For the text-containing cell, return its midpoint in (x, y) coordinate format. 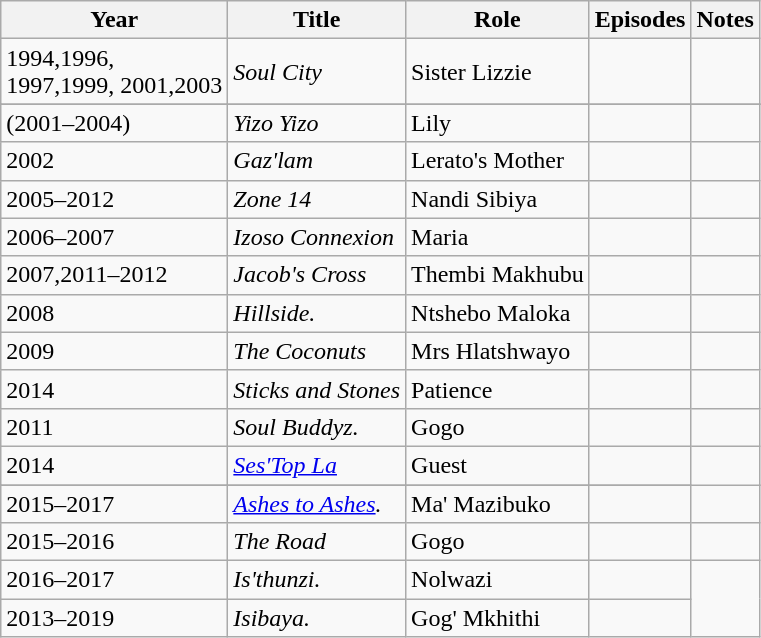
Ma' Mazibuko (498, 503)
Guest (498, 465)
Soul Buddyz. (317, 427)
Gog' Mkhithi (498, 618)
2011 (114, 427)
Ashes to Ashes. (317, 503)
Izoso Connexion (317, 237)
2013–2019 (114, 618)
Patience (498, 389)
Zone 14 (317, 199)
Mrs Hlatshwayo (498, 351)
Role (498, 20)
2009 (114, 351)
Ntshebo Maloka (498, 313)
Notes (725, 20)
Lily (498, 123)
2015–2017 (114, 503)
Episodes (640, 20)
2005–2012 (114, 199)
Sister Lizzie (498, 72)
Nolwazi (498, 580)
1994,1996,1997,1999, 2001,2003 (114, 72)
2007,2011–2012 (114, 275)
2006–2007 (114, 237)
Gaz'lam (317, 161)
Maria (498, 237)
Title (317, 20)
Yizo Yizo (317, 123)
The Coconuts (317, 351)
The Road (317, 542)
Sticks and Stones (317, 389)
(2001–2004) (114, 123)
Hillside. (317, 313)
2016–2017 (114, 580)
Ses'Top La (317, 465)
Nandi Sibiya (498, 199)
Soul City (317, 72)
2002 (114, 161)
Isibaya. (317, 618)
2008 (114, 313)
2015–2016 (114, 542)
Year (114, 20)
Thembi Makhubu (498, 275)
Jacob's Cross (317, 275)
Is'thunzi. (317, 580)
Lerato's Mother (498, 161)
